For the text-containing cell, return its midpoint in [X, Y] coordinate format. 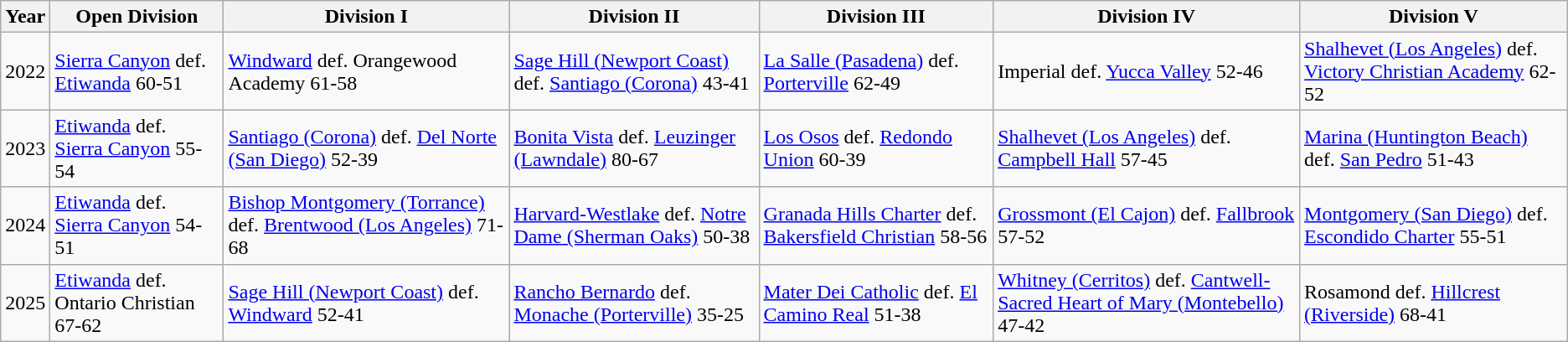
Division I [367, 17]
Rancho Bernardo def. Monache (Porterville) 35-25 [634, 303]
Santiago (Corona) def. Del Norte (San Diego) 52-39 [367, 148]
Division III [876, 17]
Sierra Canyon def. Etiwanda 60-51 [137, 71]
2024 [25, 225]
Harvard-Westlake def. Notre Dame (Sherman Oaks) 50-38 [634, 225]
2023 [25, 148]
Etiwanda def. Sierra Canyon 54-51 [137, 225]
Sage Hill (Newport Coast) def. Santiago (Corona) 43-41 [634, 71]
Etiwanda def. Ontario Christian 67-62 [137, 303]
Imperial def. Yucca Valley 52-46 [1147, 71]
2025 [25, 303]
Division IV [1147, 17]
Bishop Montgomery (Torrance) def. Brentwood (Los Angeles) 71-68 [367, 225]
Los Osos def. Redondo Union 60-39 [876, 148]
Sage Hill (Newport Coast) def. Windward 52-41 [367, 303]
Division II [634, 17]
Grossmont (El Cajon) def. Fallbrook 57-52 [1147, 225]
Etiwanda def. Sierra Canyon 55-54 [137, 148]
Shalhevet (Los Angeles) def. Campbell Hall 57-45 [1147, 148]
Marina (Huntington Beach) def. San Pedro 51-43 [1434, 148]
Shalhevet (Los Angeles) def. Victory Christian Academy 62-52 [1434, 71]
Montgomery (San Diego) def. Escondido Charter 55-51 [1434, 225]
Bonita Vista def. Leuzinger (Lawndale) 80-67 [634, 148]
Windward def. Orangewood Academy 61-58 [367, 71]
Open Division [137, 17]
Whitney (Cerritos) def. Cantwell-Sacred Heart of Mary (Montebello) 47-42 [1147, 303]
Granada Hills Charter def. Bakersfield Christian 58-56 [876, 225]
Division V [1434, 17]
Mater Dei Catholic def. El Camino Real 51-38 [876, 303]
La Salle (Pasadena) def. Porterville 62-49 [876, 71]
Rosamond def. Hillcrest (Riverside) 68-41 [1434, 303]
Year [25, 17]
2022 [25, 71]
